Extract the (X, Y) coordinate from the center of the cell holding the provided text.  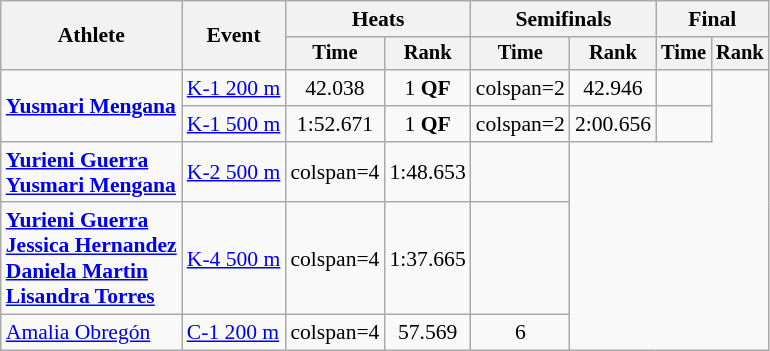
6 (520, 333)
Heats (378, 19)
Final (712, 19)
57.569 (427, 333)
Yurieni GuerraJessica HernandezDaniela MartinLisandra Torres (92, 259)
C-1 200 m (234, 333)
42.946 (613, 88)
Yurieni GuerraYusmari Mengana (92, 172)
Event (234, 36)
1:52.671 (334, 124)
2:00.656 (613, 124)
K-2 500 m (234, 172)
Amalia Obregón (92, 333)
Athlete (92, 36)
K-4 500 m (234, 259)
42.038 (334, 88)
K-1 200 m (234, 88)
1:37.665 (427, 259)
Semifinals (564, 19)
1:48.653 (427, 172)
Yusmari Mengana (92, 106)
K-1 500 m (234, 124)
